Pinpoint the cell where the given text exists, returning its [X, Y] midpoint coordinate. 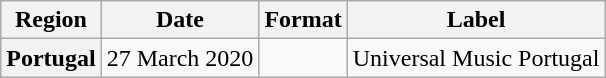
Format [303, 20]
Date [180, 20]
27 March 2020 [180, 58]
Label [476, 20]
Portugal [51, 58]
Region [51, 20]
Universal Music Portugal [476, 58]
